Return the [X, Y] coordinate for the center point of the cell that contains the specified text.  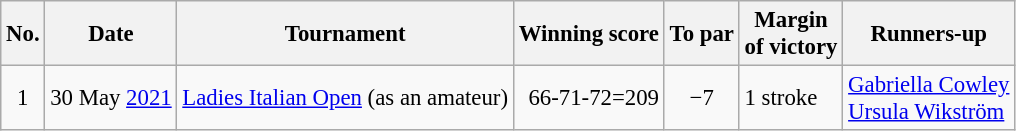
Gabriella Cowley Ursula Wikström [929, 98]
Marginof victory [791, 34]
To par [702, 34]
Ladies Italian Open (as an amateur) [345, 98]
No. [23, 34]
30 May 2021 [111, 98]
−7 [702, 98]
Runners-up [929, 34]
Winning score [588, 34]
Date [111, 34]
66-71-72=209 [588, 98]
1 stroke [791, 98]
1 [23, 98]
Tournament [345, 34]
